Detect which cell encompasses the target text, then output its (x, y) center coordinate. 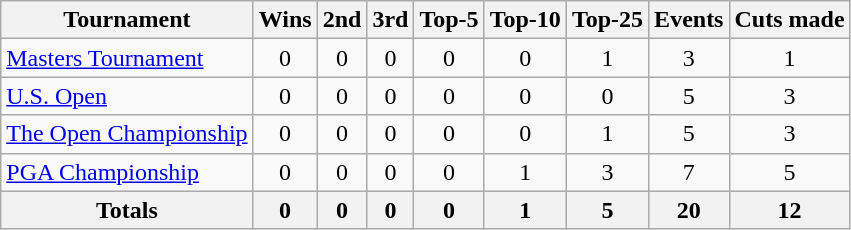
20 (689, 210)
Top-5 (449, 20)
Masters Tournament (127, 58)
7 (689, 172)
Top-25 (607, 20)
Totals (127, 210)
The Open Championship (127, 134)
PGA Championship (127, 172)
Tournament (127, 20)
Top-10 (525, 20)
2nd (342, 20)
3rd (390, 20)
Events (689, 20)
12 (790, 210)
U.S. Open (127, 96)
Wins (285, 20)
Cuts made (790, 20)
